Provide the (x, y) coordinate of the cell's center where the given text is located.  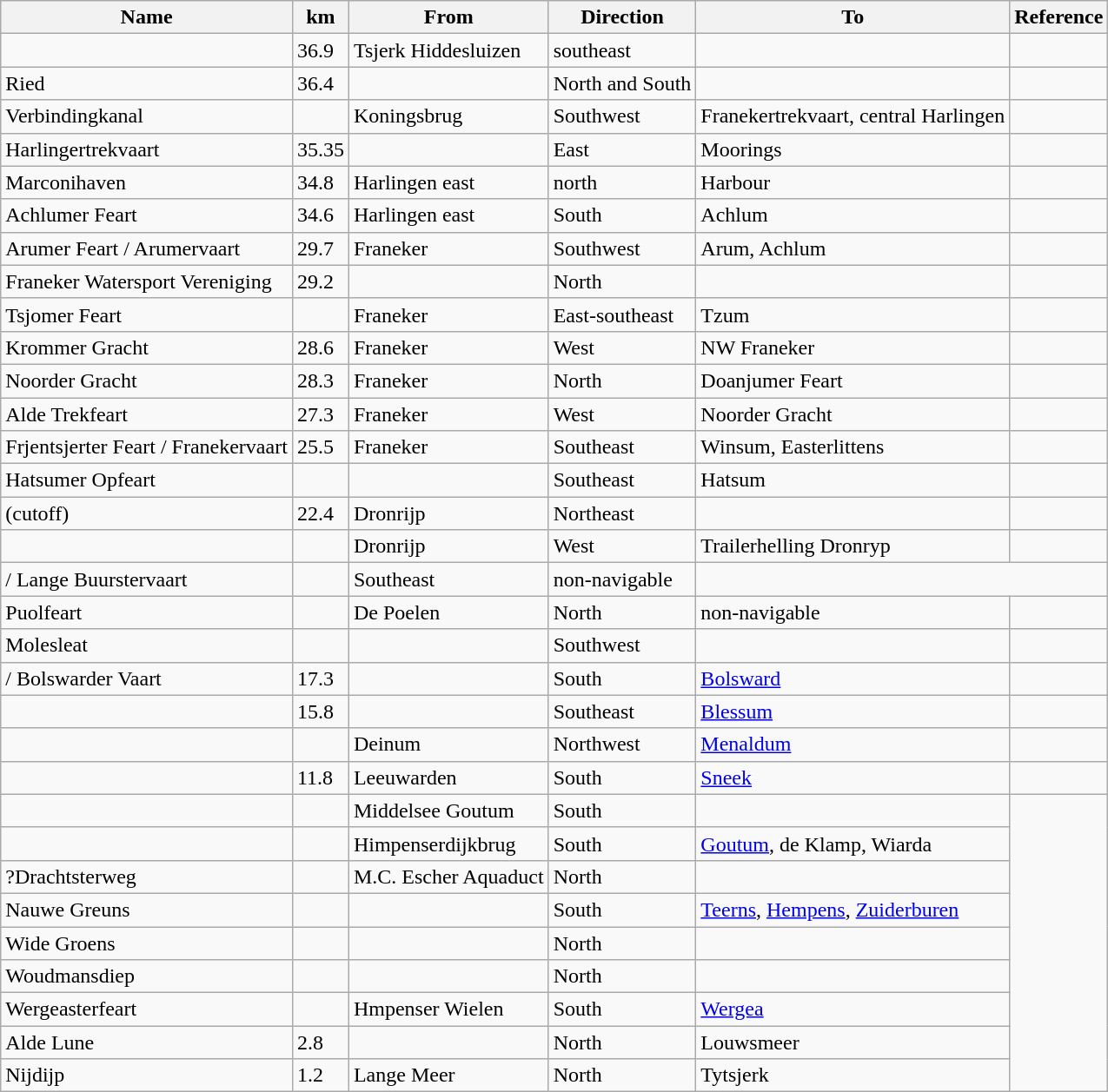
35.35 (320, 149)
36.9 (320, 50)
Achlum (853, 215)
north (622, 182)
28.3 (320, 381)
?Drachtsterweg (147, 877)
Krommer Gracht (147, 347)
De Poelen (448, 612)
Marconihaven (147, 182)
Koningsbrug (448, 116)
Name (147, 17)
Moorings (853, 149)
Harbour (853, 182)
Harlingertrekvaart (147, 149)
/ Bolswarder Vaart (147, 678)
Tsjomer Feart (147, 314)
North and South (622, 83)
Ried (147, 83)
(cutoff) (147, 513)
15.8 (320, 711)
Northeast (622, 513)
Blessum (853, 711)
29.2 (320, 281)
34.6 (320, 215)
NW Franeker (853, 347)
To (853, 17)
Molesleat (147, 645)
Teerns, Hempens, Zuiderburen (853, 910)
From (448, 17)
southeast (622, 50)
Lange Meer (448, 1075)
Direction (622, 17)
Alde Lune (147, 1042)
Trailerhelling Dronryp (853, 546)
Reference (1058, 17)
36.4 (320, 83)
Woudmansdiep (147, 976)
Hatsumer Opfeart (147, 480)
Menaldum (853, 745)
km (320, 17)
Tsjerk Hiddesluizen (448, 50)
1.2 (320, 1075)
11.8 (320, 778)
Franeker Watersport Vereniging (147, 281)
Louwsmeer (853, 1042)
Himpenserdijkbrug (448, 844)
Middelsee Goutum (448, 811)
17.3 (320, 678)
Arumer Feart / Arumervaart (147, 248)
East-southeast (622, 314)
29.7 (320, 248)
Nauwe Greuns (147, 910)
Goutum, de Klamp, Wiarda (853, 844)
34.8 (320, 182)
Sneek (853, 778)
Northwest (622, 745)
Verbindingkanal (147, 116)
Doanjumer Feart (853, 381)
22.4 (320, 513)
27.3 (320, 414)
Tytsjerk (853, 1075)
Winsum, Easterlittens (853, 447)
Wide Groens (147, 943)
Nijdijp (147, 1075)
Leeuwarden (448, 778)
Deinum (448, 745)
Arum, Achlum (853, 248)
Alde Trekfeart (147, 414)
Puolfeart (147, 612)
Bolsward (853, 678)
East (622, 149)
M.C. Escher Aquaduct (448, 877)
Wergea (853, 1009)
Tzum (853, 314)
2.8 (320, 1042)
Achlumer Feart (147, 215)
25.5 (320, 447)
Frjentsjerter Feart / Franekervaart (147, 447)
Hmpenser Wielen (448, 1009)
28.6 (320, 347)
/ Lange Buurstervaart (147, 579)
Hatsum (853, 480)
Franekertrekvaart, central Harlingen (853, 116)
Wergeasterfeart (147, 1009)
